Determine the (x, y) coordinate at the center of the cell enclosing the given text.  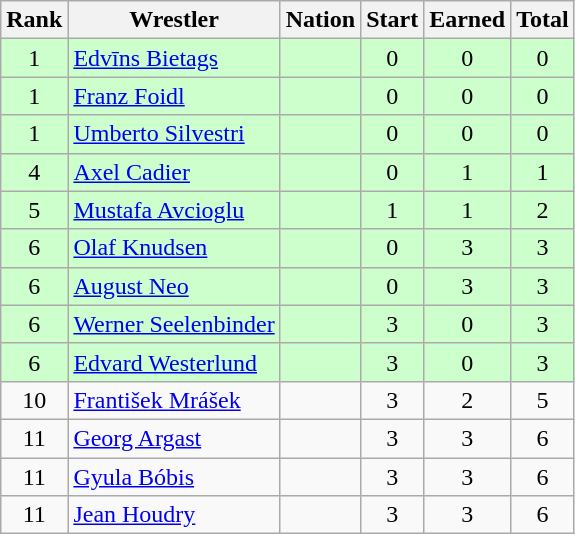
Umberto Silvestri (174, 134)
Earned (468, 20)
Start (392, 20)
Edvīns Bietags (174, 58)
Gyula Bóbis (174, 477)
Nation (320, 20)
Edvard Westerlund (174, 362)
Axel Cadier (174, 172)
August Neo (174, 286)
4 (34, 172)
Jean Houdry (174, 515)
Mustafa Avcioglu (174, 210)
František Mrášek (174, 400)
Wrestler (174, 20)
Total (543, 20)
Olaf Knudsen (174, 248)
Werner Seelenbinder (174, 324)
Georg Argast (174, 438)
Franz Foidl (174, 96)
Rank (34, 20)
10 (34, 400)
